Determine the [X, Y] coordinate at the center of the cell enclosing the given text.  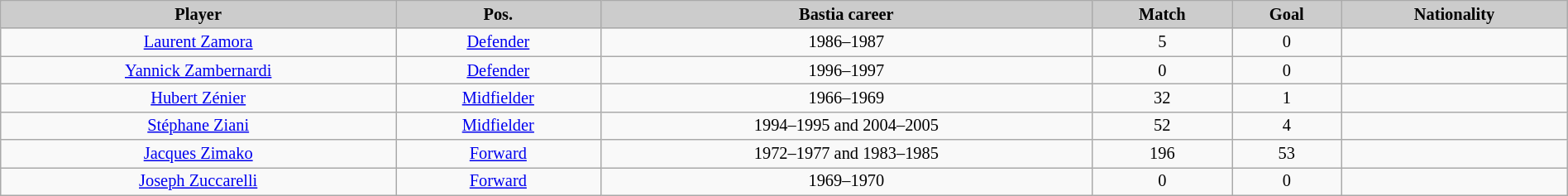
1966–1969 [847, 98]
Yannick Zambernardi [198, 70]
1986–1987 [847, 42]
Bastia career [847, 14]
Hubert Zénier [198, 98]
5 [1163, 42]
1 [1287, 98]
Nationality [1455, 14]
196 [1163, 154]
1969–1970 [847, 181]
Joseph Zuccarelli [198, 181]
1994–1995 and 2004–2005 [847, 126]
Jacques Zimako [198, 154]
Pos. [498, 14]
1972–1977 and 1983–1985 [847, 154]
32 [1163, 98]
1996–1997 [847, 70]
Laurent Zamora [198, 42]
4 [1287, 126]
52 [1163, 126]
53 [1287, 154]
Match [1163, 14]
Player [198, 14]
Stéphane Ziani [198, 126]
Goal [1287, 14]
